Extract the (x, y) coordinate from the center of the cell holding the provided text.  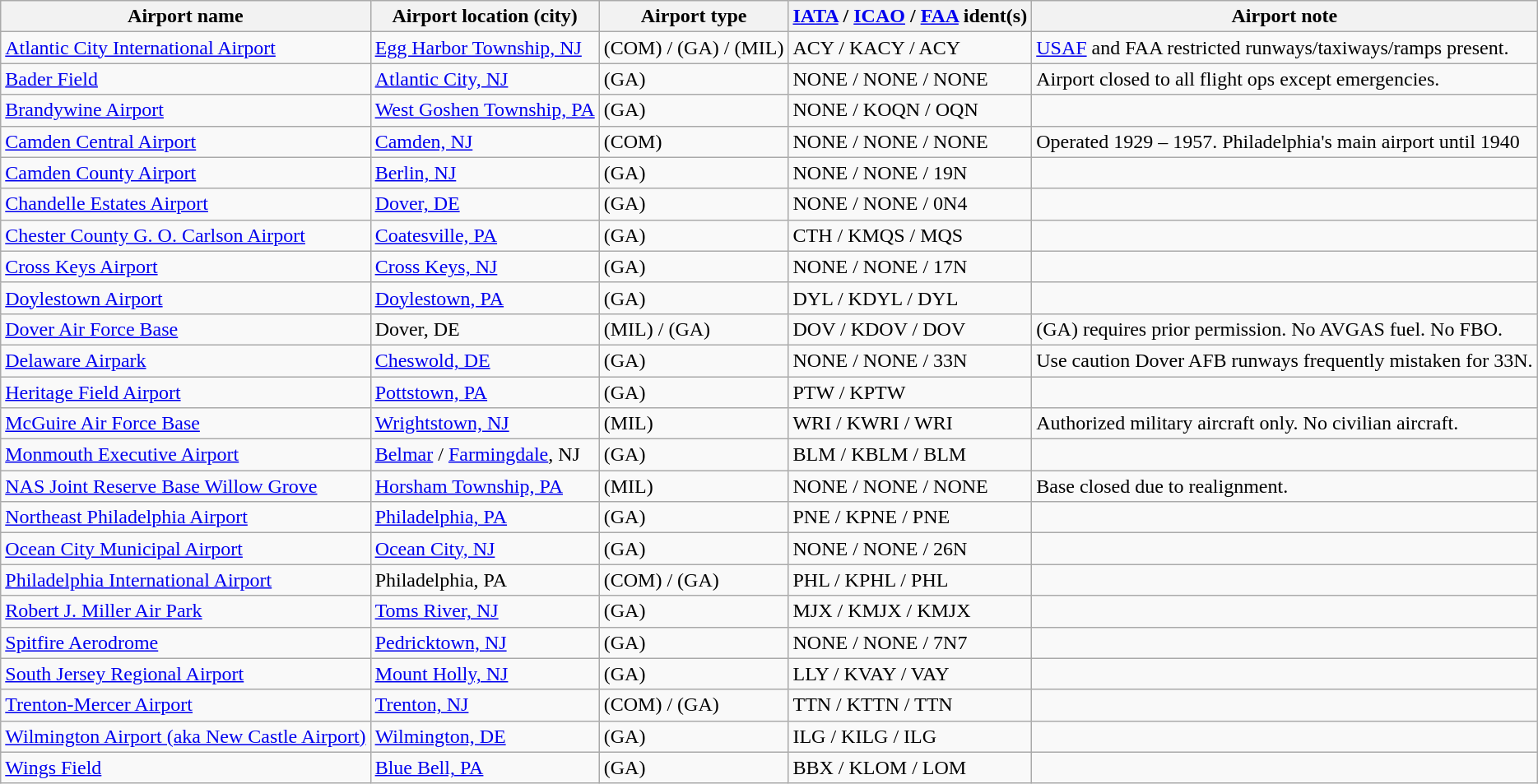
Ocean City Municipal Airport (186, 549)
South Jersey Regional Airport (186, 674)
(COM) / (GA) / (MIL) (694, 48)
MJX / KMJX / KMJX (910, 611)
Airport closed to all flight ops except emergencies. (1285, 79)
Heritage Field Airport (186, 392)
Authorized military aircraft only. No civilian aircraft. (1285, 424)
NONE / KOQN / OQN (910, 110)
Coatesville, PA (485, 235)
BBX / KLOM / LOM (910, 768)
ILG / KILG / ILG (910, 736)
BLM / KBLM / BLM (910, 455)
(COM) (694, 141)
Wilmington, DE (485, 736)
(MIL) / (GA) (694, 329)
Camden Central Airport (186, 141)
Cross Keys Airport (186, 267)
USAF and FAA restricted runways/taxiways/ramps present. (1285, 48)
Delaware Airpark (186, 360)
NONE / NONE / 33N (910, 360)
Berlin, NJ (485, 173)
Trenton, NJ (485, 705)
Blue Bell, PA (485, 768)
Brandywine Airport (186, 110)
Chandelle Estates Airport (186, 204)
CTH / KMQS / MQS (910, 235)
West Goshen Township, PA (485, 110)
IATA / ICAO / FAA ident(s) (910, 16)
PTW / KPTW (910, 392)
Spitfire Aerodrome (186, 643)
Robert J. Miller Air Park (186, 611)
Operated 1929 – 1957. Philadelphia's main airport until 1940 (1285, 141)
Atlantic City International Airport (186, 48)
WRI / KWRI / WRI (910, 424)
Northeast Philadelphia Airport (186, 517)
Airport name (186, 16)
Airport note (1285, 16)
DYL / KDYL / DYL (910, 298)
Cheswold, DE (485, 360)
Airport location (city) (485, 16)
Chester County G. O. Carlson Airport (186, 235)
Horsham Township, PA (485, 486)
Doylestown, PA (485, 298)
NONE / NONE / 19N (910, 173)
TTN / KTTN / TTN (910, 705)
(GA) requires prior permission. No AVGAS fuel. No FBO. (1285, 329)
Mount Holly, NJ (485, 674)
Bader Field (186, 79)
Wrightstown, NJ (485, 424)
NONE / NONE / 17N (910, 267)
Use caution Dover AFB runways frequently mistaken for 33N. (1285, 360)
DOV / KDOV / DOV (910, 329)
Egg Harbor Township, NJ (485, 48)
Camden County Airport (186, 173)
ACY / KACY / ACY (910, 48)
NONE / NONE / 0N4 (910, 204)
Toms River, NJ (485, 611)
NAS Joint Reserve Base Willow Grove (186, 486)
Atlantic City, NJ (485, 79)
PNE / KPNE / PNE (910, 517)
Doylestown Airport (186, 298)
Wilmington Airport (aka New Castle Airport) (186, 736)
NONE / NONE / 26N (910, 549)
Ocean City, NJ (485, 549)
Pottstown, PA (485, 392)
NONE / NONE / 7N7 (910, 643)
Trenton-Mercer Airport (186, 705)
Airport type (694, 16)
LLY / KVAY / VAY (910, 674)
Cross Keys, NJ (485, 267)
Camden, NJ (485, 141)
Belmar / Farmingdale, NJ (485, 455)
Dover Air Force Base (186, 329)
Wings Field (186, 768)
Philadelphia International Airport (186, 580)
Base closed due to realignment. (1285, 486)
Monmouth Executive Airport (186, 455)
Pedricktown, NJ (485, 643)
McGuire Air Force Base (186, 424)
PHL / KPHL / PHL (910, 580)
